From the cell containing the given text, extract its center point as [x, y] coordinate. 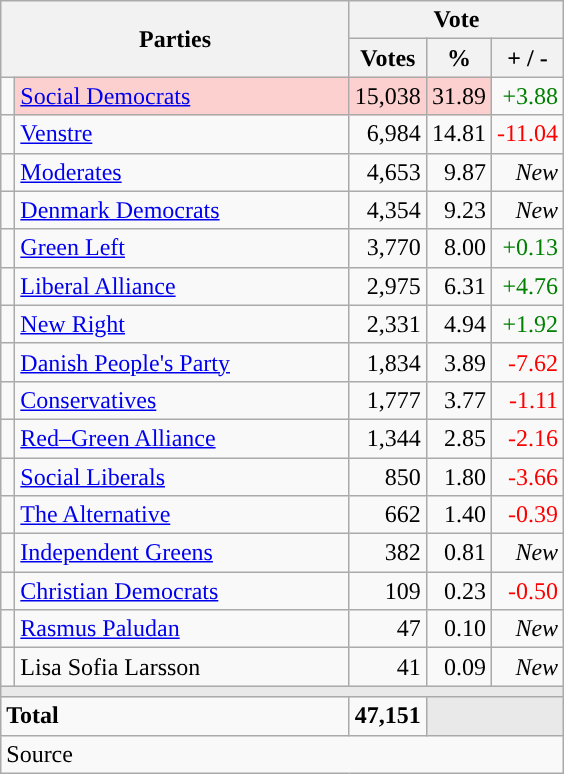
-3.66 [527, 477]
Total [176, 716]
Danish People's Party [182, 362]
0.09 [458, 667]
15,038 [388, 96]
0.23 [458, 591]
382 [388, 553]
109 [388, 591]
3,770 [388, 248]
Source [282, 754]
Red–Green Alliance [182, 438]
2,331 [388, 324]
New Right [182, 324]
Vote [456, 20]
Conservatives [182, 400]
0.10 [458, 629]
Parties [176, 39]
4,354 [388, 210]
14.81 [458, 134]
+3.88 [527, 96]
Social Liberals [182, 477]
+ / - [527, 58]
662 [388, 515]
Liberal Alliance [182, 286]
+1.92 [527, 324]
Lisa Sofia Larsson [182, 667]
31.89 [458, 96]
Votes [388, 58]
Christian Democrats [182, 591]
47,151 [388, 716]
Independent Greens [182, 553]
Rasmus Paludan [182, 629]
-2.16 [527, 438]
9.87 [458, 172]
3.77 [458, 400]
Venstre [182, 134]
4.94 [458, 324]
6.31 [458, 286]
Moderates [182, 172]
850 [388, 477]
% [458, 58]
1,777 [388, 400]
Social Democrats [182, 96]
-1.11 [527, 400]
-0.39 [527, 515]
+4.76 [527, 286]
The Alternative [182, 515]
9.23 [458, 210]
1.40 [458, 515]
-11.04 [527, 134]
1,834 [388, 362]
6,984 [388, 134]
41 [388, 667]
0.81 [458, 553]
4,653 [388, 172]
Green Left [182, 248]
47 [388, 629]
3.89 [458, 362]
+0.13 [527, 248]
2,975 [388, 286]
Denmark Democrats [182, 210]
-7.62 [527, 362]
1,344 [388, 438]
-0.50 [527, 591]
2.85 [458, 438]
8.00 [458, 248]
1.80 [458, 477]
